Identify which cell holds the provided text, then report its (X, Y) central coordinate. 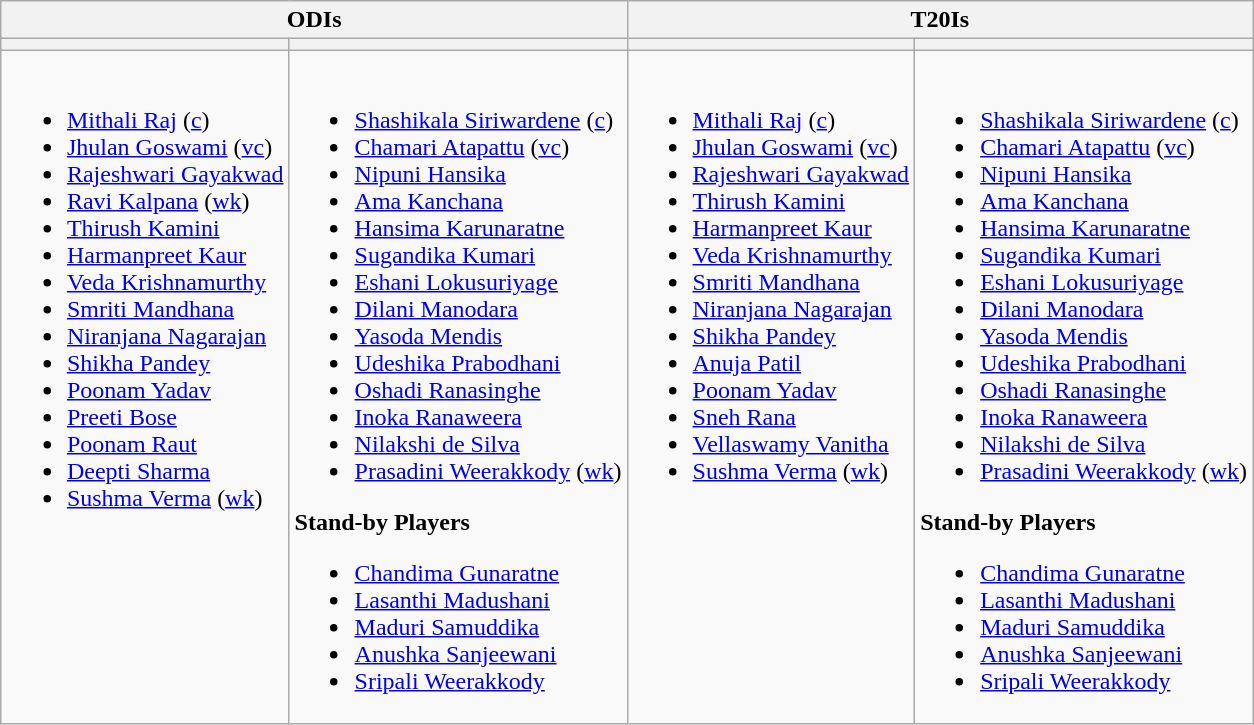
T20Is (940, 20)
ODIs (314, 20)
